Locate the cell with the specified text and output its [X, Y] center coordinate. 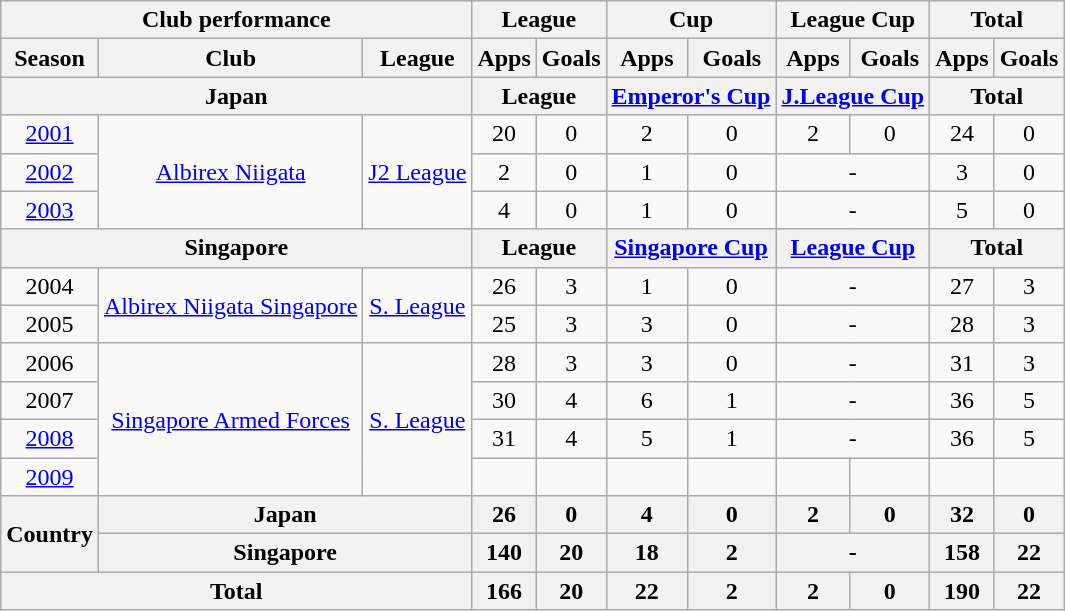
J2 League [418, 172]
2001 [50, 134]
18 [647, 553]
2005 [50, 324]
6 [647, 400]
Season [50, 58]
2009 [50, 477]
27 [962, 286]
Singapore Cup [691, 248]
25 [504, 324]
2006 [50, 362]
Cup [691, 20]
J.League Cup [853, 96]
2007 [50, 400]
158 [962, 553]
190 [962, 591]
Club [230, 58]
166 [504, 591]
140 [504, 553]
2002 [50, 172]
2004 [50, 286]
Country [50, 534]
2003 [50, 210]
2008 [50, 438]
Albirex Niigata [230, 172]
Albirex Niigata Singapore [230, 305]
24 [962, 134]
Emperor's Cup [691, 96]
30 [504, 400]
Singapore Armed Forces [230, 419]
Club performance [236, 20]
32 [962, 515]
